Scan for the cell matching the given text and deliver its [x, y] coordinate at center. 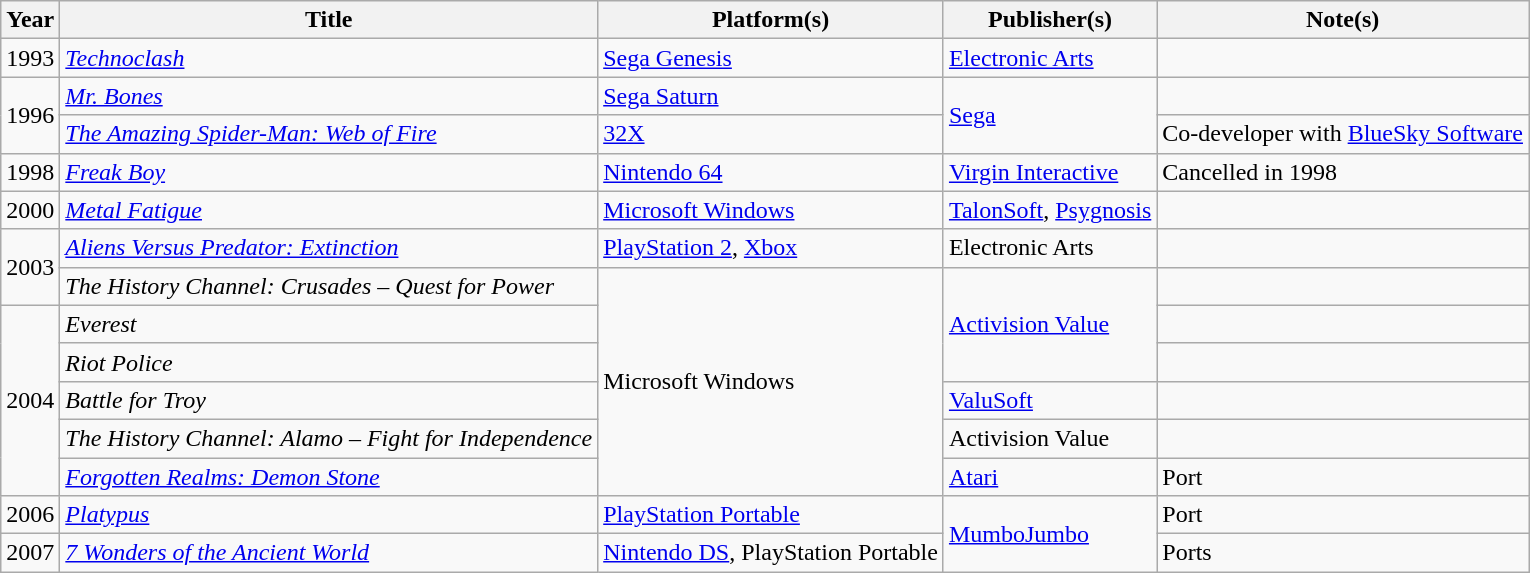
Everest [329, 324]
2007 [30, 553]
2003 [30, 267]
PlayStation 2, Xbox [771, 248]
Year [30, 20]
Metal Fatigue [329, 210]
Title [329, 20]
Sega Genesis [771, 58]
Note(s) [1343, 20]
2000 [30, 210]
Virgin Interactive [1050, 172]
Mr. Bones [329, 96]
Aliens Versus Predator: Extinction [329, 248]
1998 [30, 172]
Co-developer with BlueSky Software [1343, 134]
2004 [30, 400]
Sega [1050, 115]
Platypus [329, 515]
TalonSoft, Psygnosis [1050, 210]
The History Channel: Alamo – Fight for Independence [329, 438]
Ports [1343, 553]
Atari [1050, 477]
Riot Police [329, 362]
Nintendo DS, PlayStation Portable [771, 553]
1993 [30, 58]
Forgotten Realms: Demon Stone [329, 477]
32X [771, 134]
Technoclash [329, 58]
Publisher(s) [1050, 20]
7 Wonders of the Ancient World [329, 553]
The Amazing Spider-Man: Web of Fire [329, 134]
MumboJumbo [1050, 534]
Battle for Troy [329, 400]
ValuSoft [1050, 400]
1996 [30, 115]
Cancelled in 1998 [1343, 172]
The History Channel: Crusades – Quest for Power [329, 286]
Nintendo 64 [771, 172]
PlayStation Portable [771, 515]
2006 [30, 515]
Freak Boy [329, 172]
Platform(s) [771, 20]
Sega Saturn [771, 96]
